Return [x, y] of the center of cell containing provided text 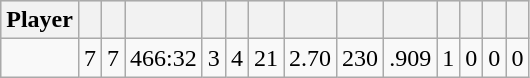
466:32 [164, 58]
3 [214, 58]
Player [40, 20]
230 [360, 58]
21 [266, 58]
.909 [410, 58]
2.70 [310, 58]
4 [236, 58]
1 [448, 58]
